Return the [X, Y] coordinate for the center point of the cell that contains the specified text.  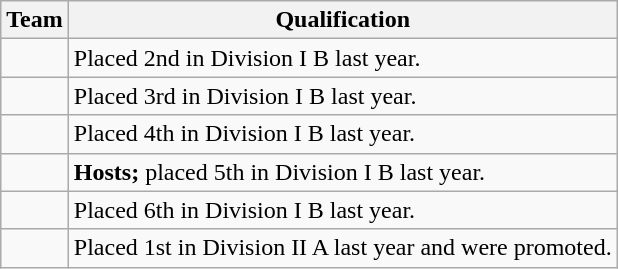
Qualification [342, 20]
Placed 2nd in Division I B last year. [342, 58]
Team [35, 20]
Placed 1st in Division II A last year and were promoted. [342, 248]
Placed 4th in Division I B last year. [342, 134]
Placed 3rd in Division I B last year. [342, 96]
Hosts; placed 5th in Division I B last year. [342, 172]
Placed 6th in Division I B last year. [342, 210]
